Return [X, Y] of the center of cell containing provided text 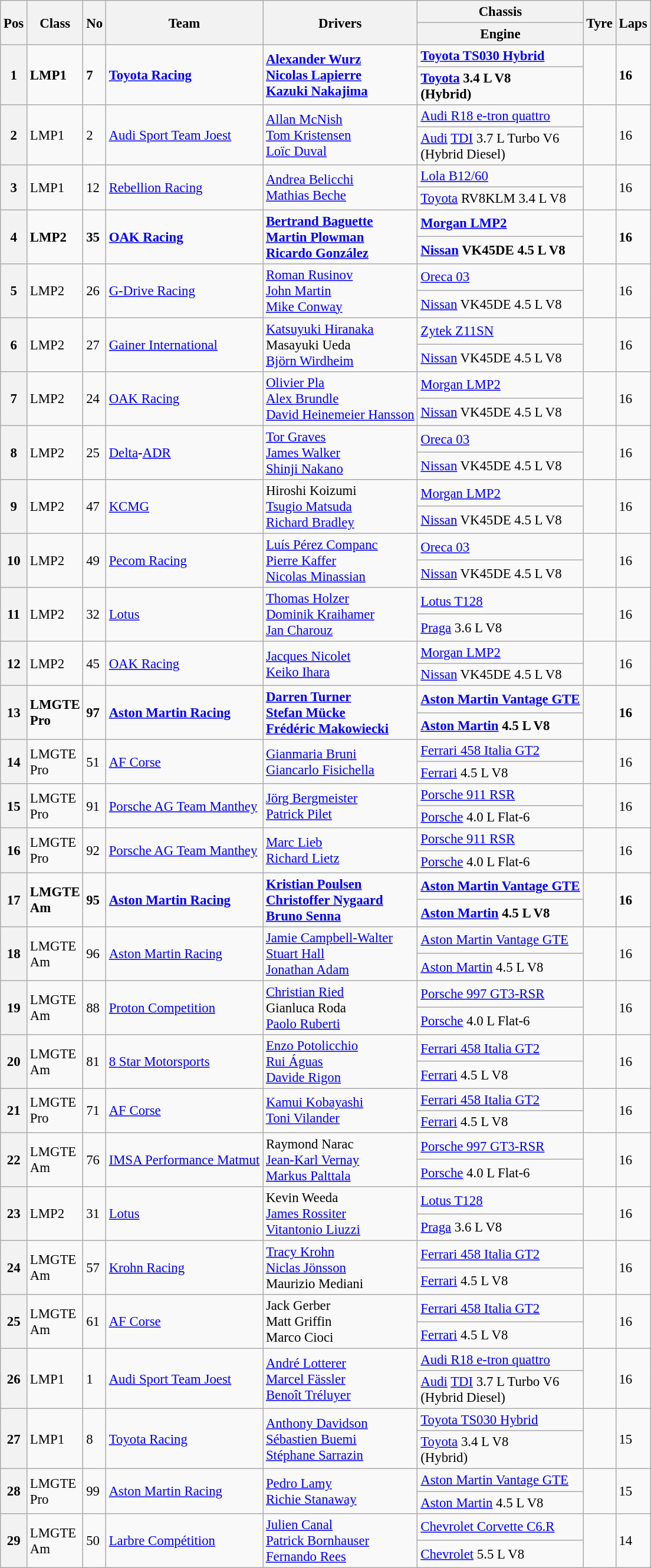
50 [94, 1540]
Enzo Potolicchio Rui Águas Davide Rigon [340, 1062]
Jack Gerber Matt Griffin Marco Cioci [340, 1322]
Raymond Narac Jean-Karl Vernay Markus Palttala [340, 1160]
Jamie Campbell-Walter Stuart Hall Jonathan Adam [340, 953]
3 [14, 187]
Toyota RV8KLM 3.4 L V8 [500, 199]
Class [55, 22]
49 [94, 560]
André Lotterer Marcel Fässler Benoît Tréluyer [340, 1379]
Katsuyuki Hiranaka Masayuki Ueda Björn Wirdheim [340, 345]
Bertrand Baguette Martin Plowman Ricardo González [340, 237]
88 [94, 1008]
9 [14, 507]
Tracy Krohn Niclas Jönsson Maurizio Mediani [340, 1268]
Chevrolet 5.5 L V8 [500, 1554]
Thomas Holzer Dominik Kraihamer Jan Charouz [340, 615]
Pedro Lamy Richie Stanaway [340, 1491]
Anthony Davidson Sébastien Buemi Stéphane Sarrazin [340, 1439]
Laps [633, 22]
Jörg Bergmeister Patrick Pilet [340, 806]
57 [94, 1268]
Jacques Nicolet Keiko Ihara [340, 663]
99 [94, 1491]
Gainer International [184, 345]
Kevin Weeda James Rossiter Vitantonio Liuzzi [340, 1214]
G-Drive Racing [184, 291]
32 [94, 615]
Darren Turner Stefan Mücke Frédéric Makowiecki [340, 713]
96 [94, 953]
92 [94, 851]
KCMG [184, 507]
51 [94, 761]
91 [94, 806]
45 [94, 663]
5 [14, 291]
28 [14, 1491]
97 [94, 713]
Proton Competition [184, 1008]
22 [14, 1160]
8 Star Motorsports [184, 1062]
17 [14, 900]
No [94, 22]
Team [184, 22]
Allan McNish Tom Kristensen Loïc Duval [340, 135]
10 [14, 560]
Delta-ADR [184, 453]
20 [14, 1062]
19 [14, 1008]
IMSA Performance Matmut [184, 1160]
11 [14, 615]
Julien Canal Patrick Bornhauser Fernando Rees [340, 1540]
Kristian Poulsen Christoffer Nygaard Bruno Senna [340, 900]
Pos [14, 22]
Roman Rusinov John Martin Mike Conway [340, 291]
Olivier Pla Alex Brundle David Heinemeier Hansson [340, 398]
Luís Pérez Companc Pierre Kaffer Nicolas Minassian [340, 560]
Engine [500, 34]
95 [94, 900]
Larbre Compétition [184, 1540]
21 [14, 1110]
Chevrolet Corvette C6.R [500, 1527]
Marc Lieb Richard Lietz [340, 851]
61 [94, 1322]
13 [14, 713]
Rebellion Racing [184, 187]
4 [14, 237]
Hiroshi Koizumi Tsugio Matsuda Richard Bradley [340, 507]
Kamui Kobayashi Toni Vilander [340, 1110]
Zytek Z11SN [500, 331]
Chassis [500, 12]
Drivers [340, 22]
Pecom Racing [184, 560]
47 [94, 507]
29 [14, 1540]
Tor Graves James Walker Shinji Nakano [340, 453]
6 [14, 345]
71 [94, 1110]
18 [14, 953]
76 [94, 1160]
Andrea Belicchi Mathias Beche [340, 187]
81 [94, 1062]
Tyre [599, 22]
Gianmaria Bruni Giancarlo Fisichella [340, 761]
Alexander Wurz Nicolas Lapierre Kazuki Nakajima [340, 75]
Lola B12/60 [500, 176]
35 [94, 237]
23 [14, 1214]
Krohn Racing [184, 1268]
Christian Ried Gianluca Roda Paolo Ruberti [340, 1008]
31 [94, 1214]
